From the cell containing the given text, extract its center point as (x, y) coordinate. 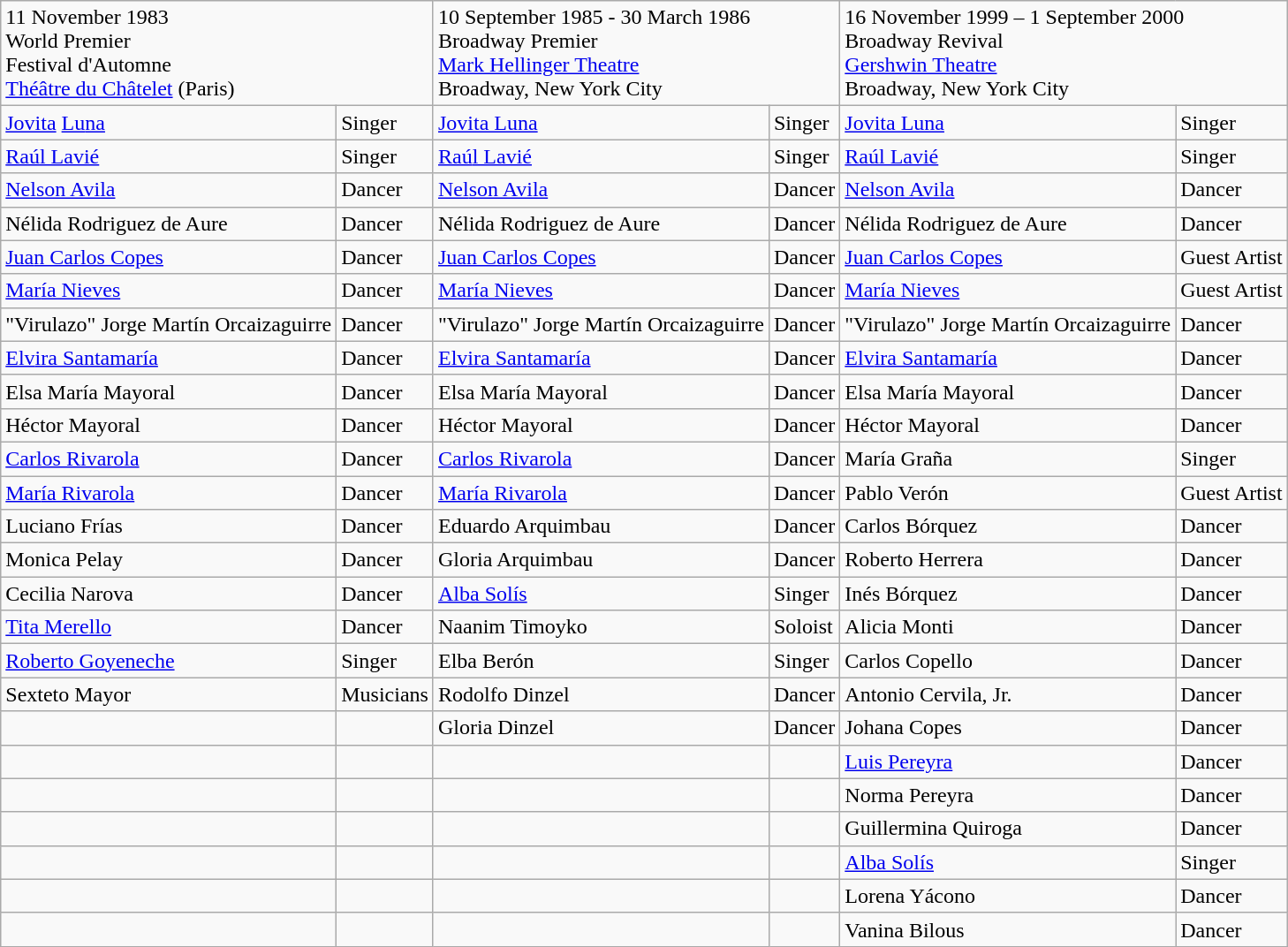
Antonio Cervila, Jr. (1008, 694)
Rodolfo Dinzel (601, 694)
Sexteto Mayor (169, 694)
10 September 1985 - 30 March 1986Broadway PremierMark Hellinger TheatreBroadway, New York City (636, 53)
Johana Copes (1008, 728)
María Graña (1008, 458)
11 November 1983World PremierFestival d'AutomneThéâtre du Châtelet (Paris) (217, 53)
Luciano Frías (169, 527)
Luis Pereyra (1008, 761)
Monica Pelay (169, 560)
Musicians (385, 694)
Vanina Bilous (1008, 929)
Guillermina Quiroga (1008, 829)
Carlos Copello (1008, 661)
16 November 1999 – 1 September 2000Broadway RevivalGershwin TheatreBroadway, New York City (1064, 53)
Soloist (804, 627)
Cecilia Narova (169, 594)
Lorena Yácono (1008, 896)
Pablo Verón (1008, 492)
Gloria Arquimbau (601, 560)
Roberto Herrera (1008, 560)
Inés Bórquez (1008, 594)
Carlos Bórquez (1008, 527)
Eduardo Arquimbau (601, 527)
Gloria Dinzel (601, 728)
Alicia Monti (1008, 627)
Norma Pereyra (1008, 795)
Tita Merello (169, 627)
Roberto Goyeneche (169, 661)
Elba Berón (601, 661)
Naanim Timoyko (601, 627)
